From the cell containing the given text, extract its center point as [x, y] coordinate. 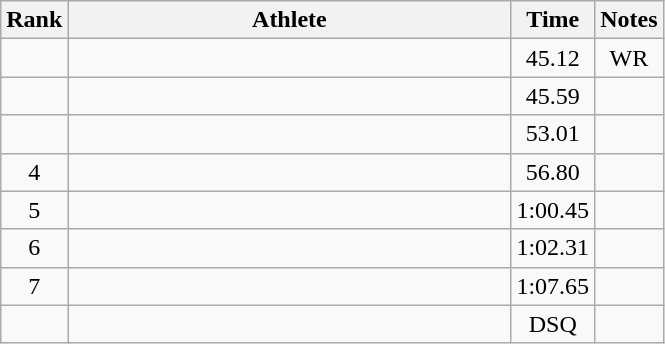
6 [34, 248]
56.80 [553, 172]
Rank [34, 20]
45.12 [553, 58]
1:07.65 [553, 286]
53.01 [553, 134]
WR [629, 58]
Athlete [290, 20]
5 [34, 210]
7 [34, 286]
DSQ [553, 324]
1:02.31 [553, 248]
Notes [629, 20]
1:00.45 [553, 210]
Time [553, 20]
45.59 [553, 96]
4 [34, 172]
